Capture the cell that displays the provided text and extract its [x, y] central coordinate. 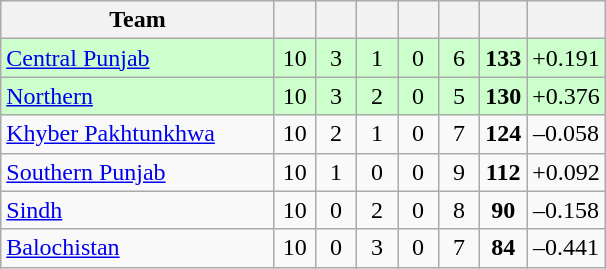
6 [460, 58]
+0.376 [566, 96]
124 [504, 134]
Central Punjab [138, 58]
133 [504, 58]
+0.092 [566, 172]
–0.158 [566, 210]
Northern [138, 96]
–0.058 [566, 134]
Sindh [138, 210]
Southern Punjab [138, 172]
9 [460, 172]
Team [138, 20]
Balochistan [138, 248]
90 [504, 210]
Khyber Pakhtunkhwa [138, 134]
–0.441 [566, 248]
8 [460, 210]
112 [504, 172]
84 [504, 248]
130 [504, 96]
5 [460, 96]
+0.191 [566, 58]
